From the cell containing the given text, extract its center point as (X, Y) coordinate. 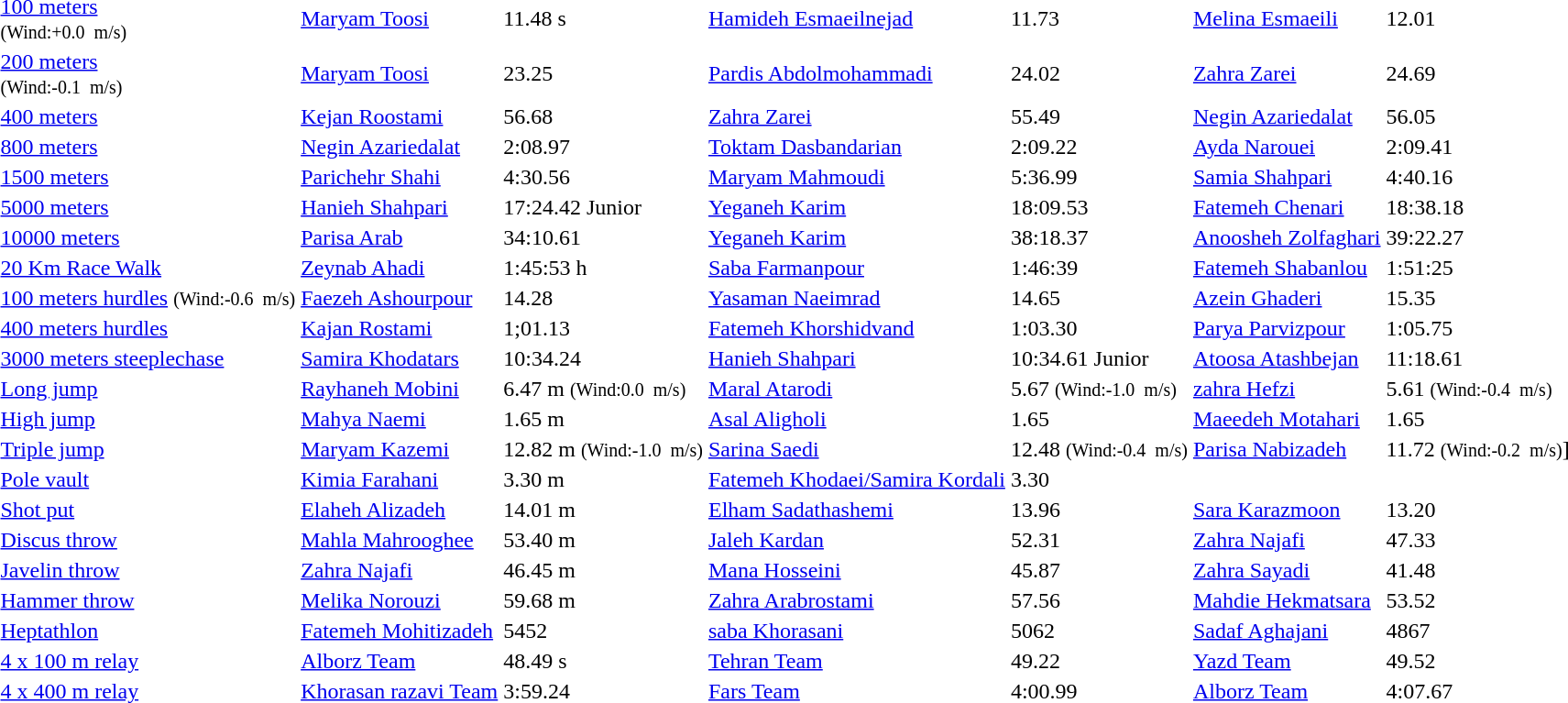
5062 (1099, 631)
Ayda Narouei (1287, 147)
Elham Sadathashemi (856, 510)
Kimia Farahani (400, 479)
49.22 (1099, 661)
1:45:53 h (603, 268)
17:24.42 Junior (603, 207)
Melika Norouzi (400, 600)
Rayhaneh Mobini (400, 389)
34:10.61 (603, 237)
Zahra Arabrostami (856, 600)
Mana Hosseini (856, 570)
14.28 (603, 298)
Yasaman Naeimrad (856, 298)
Fatemeh Mohitizadeh (400, 631)
12.48 (Wind:-0.4 m/s) (1099, 449)
56.68 (603, 116)
52.31 (1099, 540)
18:09.53 (1099, 207)
14.01 m (603, 510)
1:46:39 (1099, 268)
zahra Hefzi (1287, 389)
3.30 m (603, 479)
Sadaf Aghajani (1287, 631)
3.30 (1099, 479)
Fatemeh Khorshidvand (856, 328)
2:08.97 (603, 147)
38:18.37 (1099, 237)
45.87 (1099, 570)
6.47 m (Wind:0.0 m/s) (603, 389)
Pardis Abdolmohammadi (856, 73)
12.82 m (Wind:-1.0 m/s) (603, 449)
Saba Farmanpour (856, 268)
Zahra Sayadi (1287, 570)
Kajan Rostami (400, 328)
57.56 (1099, 600)
Alborz Team (400, 661)
Sarina Saedi (856, 449)
Zeynab Ahadi (400, 268)
Tehran Team (856, 661)
10:34.24 (603, 358)
Mahla Mahrooghee (400, 540)
14.65 (1099, 298)
Azein Ghaderi (1287, 298)
2:09.22 (1099, 147)
53.40 m (603, 540)
Atoosa Atashbejan (1287, 358)
1:03.30 (1099, 328)
Maryam Mahmoudi (856, 177)
Samira Khodatars (400, 358)
5:36.99 (1099, 177)
Toktam Dasbandarian (856, 147)
13.96 (1099, 510)
5.67 (Wind:-1.0 m/s) (1099, 389)
Maeedeh Motahari (1287, 419)
Fatemeh Khodaei/Samira Kordali (856, 479)
24.02 (1099, 73)
1.65 m (603, 419)
Fatemeh Chenari (1287, 207)
55.49 (1099, 116)
saba Khorasani (856, 631)
59.68 m (603, 600)
Sara Karazmoon (1287, 510)
Asal Aligholi (856, 419)
Parichehr Shahi (400, 177)
Mahya Naemi (400, 419)
5452 (603, 631)
Elaheh Alizadeh (400, 510)
Maral Atarodi (856, 389)
46.45 m (603, 570)
1;01.13 (603, 328)
Parisa Arab (400, 237)
Parya Parvizpour (1287, 328)
Parisa Nabizadeh (1287, 449)
Samia Shahpari (1287, 177)
23.25 (603, 73)
Maryam Toosi (400, 73)
4:30.56 (603, 177)
10:34.61 Junior (1099, 358)
1.65 (1099, 419)
Jaleh Kardan (856, 540)
Mahdie Hekmatsara (1287, 600)
48.49 s (603, 661)
Faezeh Ashourpour (400, 298)
Kejan Roostami (400, 116)
Fatemeh Shabanlou (1287, 268)
Maryam Kazemi (400, 449)
Yazd Team (1287, 661)
Anoosheh Zolfaghari (1287, 237)
